Pinpoint the cell where the given text exists, returning its [X, Y] midpoint coordinate. 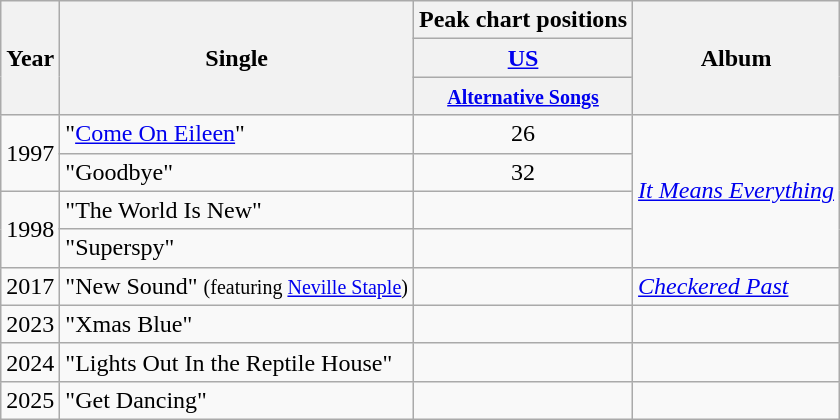
2025 [30, 400]
"Goodbye" [237, 172]
Peak chart positions [522, 20]
"Come On Eileen" [237, 134]
1998 [30, 229]
"Superspy" [237, 248]
Year [30, 58]
"Get Dancing" [237, 400]
26 [522, 134]
32 [522, 172]
Checkered Past [736, 286]
"New Sound" (featuring Neville Staple) [237, 286]
2023 [30, 324]
"Xmas Blue" [237, 324]
2024 [30, 362]
"Lights Out In the Reptile House" [237, 362]
2017 [30, 286]
1997 [30, 153]
Album [736, 58]
US [522, 58]
"The World Is New" [237, 210]
Single [237, 58]
Alternative Songs [522, 96]
It Means Everything [736, 191]
